Detect which cell encompasses the target text, then output its [X, Y] center coordinate. 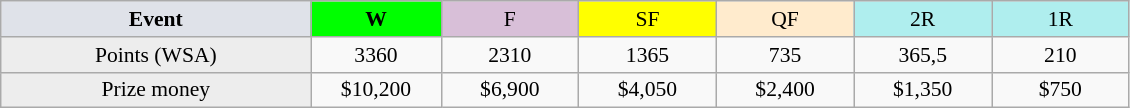
Event [156, 19]
1365 [648, 55]
Prize money [156, 90]
365,5 [923, 55]
2R [923, 19]
W [376, 19]
$1,350 [923, 90]
Points (WSA) [156, 55]
$10,200 [376, 90]
735 [785, 55]
$6,900 [510, 90]
SF [648, 19]
3360 [376, 55]
F [510, 19]
1R [1061, 19]
$4,050 [648, 90]
$2,400 [785, 90]
$750 [1061, 90]
210 [1061, 55]
QF [785, 19]
2310 [510, 55]
